Output the [X, Y] coordinate of the center of the cell containing the given text.  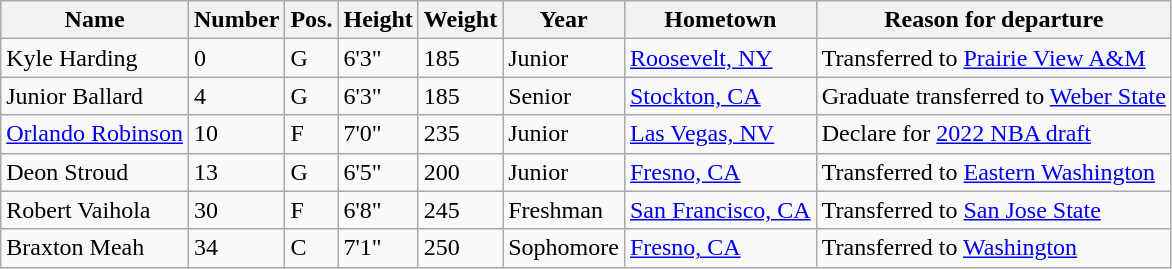
Height [378, 20]
30 [236, 210]
Declare for 2022 NBA draft [994, 134]
13 [236, 172]
Junior Ballard [95, 96]
200 [460, 172]
Sophomore [564, 248]
0 [236, 58]
Braxton Meah [95, 248]
Freshman [564, 210]
Senior [564, 96]
Robert Vaihola [95, 210]
10 [236, 134]
Transferred to San Jose State [994, 210]
7'1" [378, 248]
6'5" [378, 172]
San Francisco, CA [720, 210]
Pos. [312, 20]
245 [460, 210]
34 [236, 248]
Name [95, 20]
Year [564, 20]
Deon Stroud [95, 172]
Transferred to Prairie View A&M [994, 58]
Number [236, 20]
6'8" [378, 210]
7'0" [378, 134]
Transferred to Washington [994, 248]
Orlando Robinson [95, 134]
Graduate transferred to Weber State [994, 96]
Roosevelt, NY [720, 58]
Hometown [720, 20]
C [312, 248]
Reason for departure [994, 20]
235 [460, 134]
Weight [460, 20]
Stockton, CA [720, 96]
Kyle Harding [95, 58]
Las Vegas, NV [720, 134]
Transferred to Eastern Washington [994, 172]
4 [236, 96]
250 [460, 248]
